Extract the (X, Y) coordinate from the center of the cell holding the provided text.  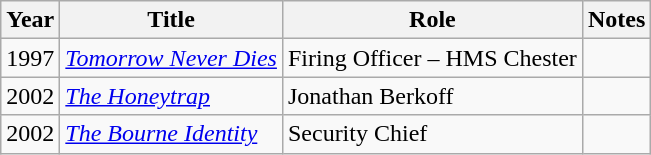
Tomorrow Never Dies (172, 58)
The Honeytrap (172, 96)
The Bourne Identity (172, 134)
Security Chief (432, 134)
1997 (30, 58)
Year (30, 20)
Notes (616, 20)
Role (432, 20)
Jonathan Berkoff (432, 96)
Title (172, 20)
Firing Officer – HMS Chester (432, 58)
